Determine the [X, Y] coordinate at the center of the cell enclosing the given text.  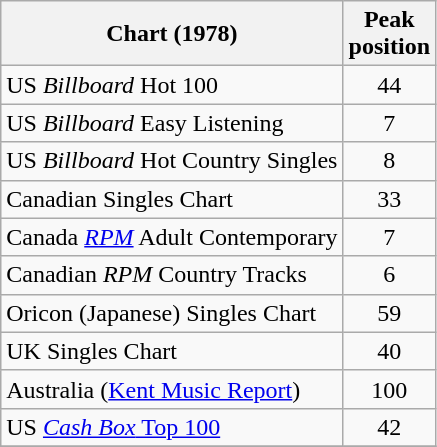
33 [389, 199]
Canada RPM Adult Contemporary [172, 237]
Chart (1978) [172, 34]
UK Singles Chart [172, 351]
US Billboard Hot 100 [172, 85]
100 [389, 389]
Canadian Singles Chart [172, 199]
59 [389, 313]
44 [389, 85]
US Billboard Easy Listening [172, 123]
US Cash Box Top 100 [172, 427]
6 [389, 275]
42 [389, 427]
40 [389, 351]
US Billboard Hot Country Singles [172, 161]
8 [389, 161]
Canadian RPM Country Tracks [172, 275]
Oricon (Japanese) Singles Chart [172, 313]
Peakposition [389, 34]
Australia (Kent Music Report) [172, 389]
